Determine the (x, y) coordinate at the center of the cell enclosing the given text.  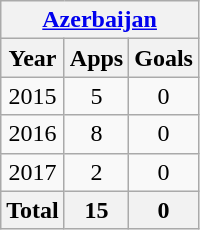
8 (96, 134)
15 (96, 210)
Goals (164, 58)
2 (96, 172)
2015 (33, 96)
5 (96, 96)
Year (33, 58)
Apps (96, 58)
Azerbaijan (100, 20)
2016 (33, 134)
Total (33, 210)
2017 (33, 172)
